Capture the cell that displays the provided text and extract its (X, Y) central coordinate. 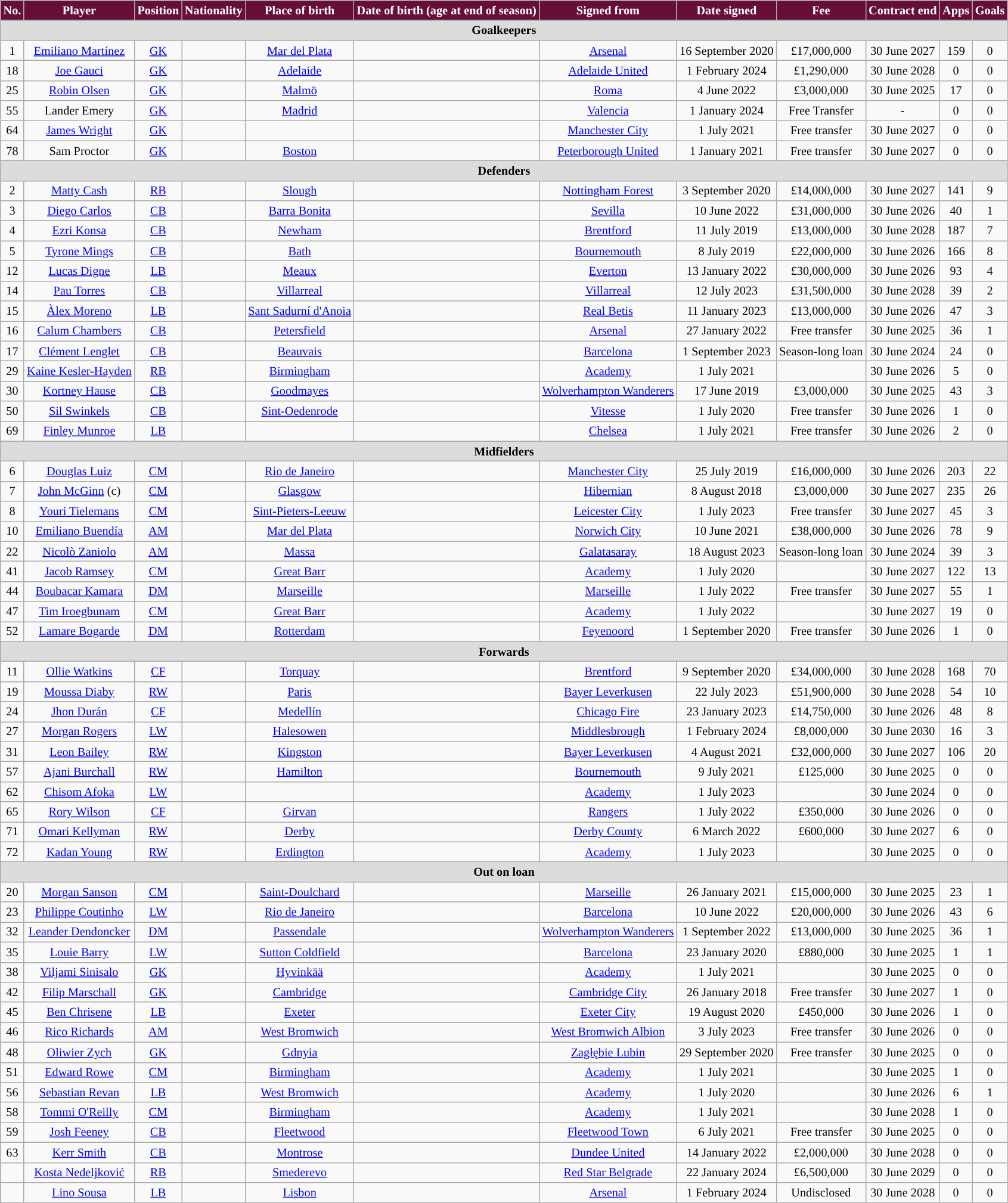
Cambridge (300, 992)
Fleetwood Town (608, 1132)
Rotterdam (300, 631)
£6,500,000 (821, 1173)
3 September 2020 (726, 191)
Rangers (608, 812)
Kaine Kesler-Hayden (79, 371)
Finley Munroe (79, 431)
1 September 2023 (726, 351)
Middlesbrough (608, 731)
70 (990, 671)
Hamilton (300, 771)
£350,000 (821, 812)
3 July 2023 (726, 1032)
35 (12, 952)
Feyenoord (608, 631)
14 January 2022 (726, 1152)
16 September 2020 (726, 50)
Rory Wilson (79, 812)
Boubacar Kamara (79, 591)
23 January 2023 (726, 712)
Jhon Durán (79, 712)
£22,000,000 (821, 251)
Leander Dendoncker (79, 932)
Ollie Watkins (79, 671)
23 January 2020 (726, 952)
£38,000,000 (821, 531)
Morgan Rogers (79, 731)
40 (956, 210)
52 (12, 631)
13 (990, 571)
£15,000,000 (821, 892)
29 September 2020 (726, 1052)
Robin Olsen (79, 91)
Hibernian (608, 491)
Joe Gauci (79, 70)
10 June 2021 (726, 531)
Massa (300, 551)
59 (12, 1132)
168 (956, 671)
18 August 2023 (726, 551)
Barra Bonita (300, 210)
8 August 2018 (726, 491)
1 January 2024 (726, 110)
Cambridge City (608, 992)
31 (12, 752)
15 (12, 311)
Matty Cash (79, 191)
Adelaide United (608, 70)
Girvan (300, 812)
Tyrone Mings (79, 251)
£31,500,000 (821, 291)
22 January 2024 (726, 1173)
54 (956, 692)
Date of birth (age at end of season) (447, 10)
Filip Marschall (79, 992)
Kosta Nedeljković (79, 1173)
Glasgow (300, 491)
Place of birth (300, 10)
30 June 2030 (902, 731)
12 (12, 271)
Moussa Diaby (79, 692)
Zagłębie Lubin (608, 1052)
£16,000,000 (821, 471)
Undisclosed (821, 1192)
12 July 2023 (726, 291)
26 January 2021 (726, 892)
Clément Lenglet (79, 351)
141 (956, 191)
Kadan Young (79, 852)
Lisbon (300, 1192)
Chelsea (608, 431)
Exeter City (608, 1012)
1 September 2022 (726, 932)
Petersfield (300, 331)
Fleetwood (300, 1132)
56 (12, 1092)
Àlex Moreno (79, 311)
Jacob Ramsey (79, 571)
Oliwier Zych (79, 1052)
Louie Barry (79, 952)
Goodmayes (300, 391)
235 (956, 491)
30 (12, 391)
Hyvinkää (300, 972)
£600,000 (821, 832)
166 (956, 251)
Kingston (300, 752)
Contract end (902, 10)
Saint-Doulchard (300, 892)
£14,000,000 (821, 191)
25 (12, 91)
Smederevo (300, 1173)
Calum Chambers (79, 331)
No. (12, 10)
£450,000 (821, 1012)
4 June 2022 (726, 91)
Tommi O'Reilly (79, 1112)
Halesowen (300, 731)
Meaux (300, 271)
Chicago Fire (608, 712)
£2,000,000 (821, 1152)
25 July 2019 (726, 471)
Defenders (504, 170)
Date signed (726, 10)
57 (12, 771)
18 (12, 70)
Derby County (608, 832)
13 January 2022 (726, 271)
Exeter (300, 1012)
Lamare Bogarde (79, 631)
Philippe Coutinho (79, 912)
Midfielders (504, 451)
14 (12, 291)
£125,000 (821, 771)
Douglas Luiz (79, 471)
Medellín (300, 712)
Diego Carlos (79, 210)
Josh Feeney (79, 1132)
203 (956, 471)
£14,750,000 (821, 712)
42 (12, 992)
11 January 2023 (726, 311)
- (902, 110)
Bath (300, 251)
Nationality (213, 10)
Ajani Burchall (79, 771)
Lino Sousa (79, 1192)
Goalkeepers (504, 30)
Roma (608, 91)
4 August 2021 (726, 752)
Morgan Sanson (79, 892)
122 (956, 571)
9 July 2021 (726, 771)
Forwards (504, 652)
£51,900,000 (821, 692)
£34,000,000 (821, 671)
Sant Sadurní d'Anoia (300, 311)
71 (12, 832)
Norwich City (608, 531)
Position (159, 10)
Leicester City (608, 511)
Boston (300, 151)
106 (956, 752)
11 (12, 671)
James Wright (79, 131)
Red Star Belgrade (608, 1173)
69 (12, 431)
Sam Proctor (79, 151)
Sevilla (608, 210)
Adelaide (300, 70)
6 July 2021 (726, 1132)
Paris (300, 692)
46 (12, 1032)
Sint-Pieters-Leeuw (300, 511)
Youri Tielemans (79, 511)
Emiliano Martínez (79, 50)
Apps (956, 10)
Passendale (300, 932)
Signed from (608, 10)
Kortney Hause (79, 391)
63 (12, 1152)
30 June 2029 (902, 1173)
Montrose (300, 1152)
Goals (990, 10)
50 (12, 411)
187 (956, 231)
6 March 2022 (726, 832)
John McGinn (c) (79, 491)
£1,290,000 (821, 70)
Edward Rowe (79, 1072)
Torquay (300, 671)
Erdington (300, 852)
58 (12, 1112)
27 (12, 731)
26 (990, 491)
1 January 2021 (726, 151)
£20,000,000 (821, 912)
8 July 2019 (726, 251)
Viljami Sinisalo (79, 972)
38 (12, 972)
Leon Bailey (79, 752)
Free Transfer (821, 110)
51 (12, 1072)
Emiliano Buendía (79, 531)
Dundee United (608, 1152)
Sebastian Revan (79, 1092)
Slough (300, 191)
72 (12, 852)
Sutton Coldfield (300, 952)
Fee (821, 10)
Madrid (300, 110)
159 (956, 50)
Valencia (608, 110)
Peterborough United (608, 151)
Chisom Afoka (79, 792)
93 (956, 271)
Derby (300, 832)
Pau Torres (79, 291)
Ezri Konsa (79, 231)
Sil Swinkels (79, 411)
Nottingham Forest (608, 191)
22 July 2023 (726, 692)
Galatasaray (608, 551)
64 (12, 131)
29 (12, 371)
17 June 2019 (726, 391)
11 July 2019 (726, 231)
Real Betis (608, 311)
32 (12, 932)
Sint-Oedenrode (300, 411)
Ben Chrisene (79, 1012)
West Bromwich Albion (608, 1032)
£8,000,000 (821, 731)
Everton (608, 271)
26 January 2018 (726, 992)
£880,000 (821, 952)
£17,000,000 (821, 50)
Nicolò Zaniolo (79, 551)
27 January 2022 (726, 331)
£32,000,000 (821, 752)
9 September 2020 (726, 671)
1 September 2020 (726, 631)
Rico Richards (79, 1032)
£31,000,000 (821, 210)
44 (12, 591)
Kerr Smith (79, 1152)
65 (12, 812)
Omari Kellyman (79, 832)
Tim Iroegbunam (79, 612)
Lucas Digne (79, 271)
Lander Emery (79, 110)
Newham (300, 231)
41 (12, 571)
Malmö (300, 91)
Player (79, 10)
Out on loan (504, 872)
62 (12, 792)
19 August 2020 (726, 1012)
Gdnyia (300, 1052)
£30,000,000 (821, 271)
Vitesse (608, 411)
Beauvais (300, 351)
